Return the [X, Y] coordinate for the center point of the cell that contains the specified text.  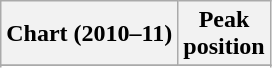
Peakposition [224, 34]
Chart (2010–11) [90, 34]
